Return the (x, y) coordinate for the center point of the cell that contains the specified text.  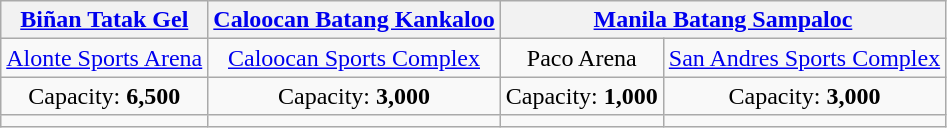
Capacity: 6,500 (104, 96)
Alonte Sports Arena (104, 58)
Manila Batang Sampaloc (722, 20)
Capacity: 1,000 (582, 96)
Caloocan Sports Complex (354, 58)
San Andres Sports Complex (804, 58)
Biñan Tatak Gel (104, 20)
Paco Arena (582, 58)
Caloocan Batang Kankaloo (354, 20)
